Output the [X, Y] coordinate of the center of the cell containing the given text.  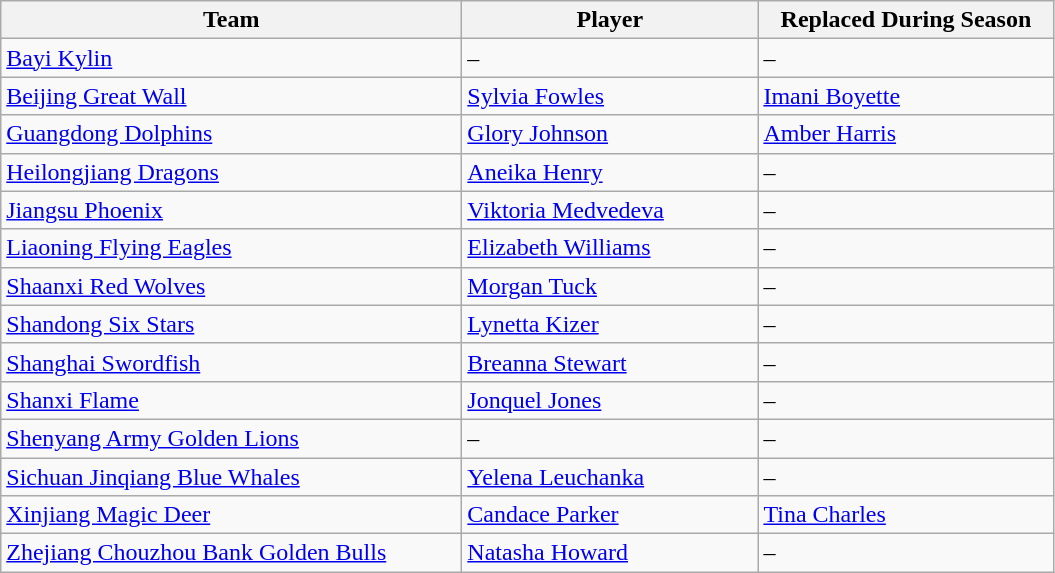
Liaoning Flying Eagles [232, 248]
Sylvia Fowles [610, 96]
Shandong Six Stars [232, 324]
Lynetta Kizer [610, 324]
Shanxi Flame [232, 400]
Replaced During Season [906, 20]
Viktoria Medvedeva [610, 210]
Yelena Leuchanka [610, 477]
Shaanxi Red Wolves [232, 286]
Zhejiang Chouzhou Bank Golden Bulls [232, 553]
Jiangsu Phoenix [232, 210]
Team [232, 20]
Morgan Tuck [610, 286]
Sichuan Jinqiang Blue Whales [232, 477]
Imani Boyette [906, 96]
Tina Charles [906, 515]
Breanna Stewart [610, 362]
Jonquel Jones [610, 400]
Natasha Howard [610, 553]
Shenyang Army Golden Lions [232, 438]
Player [610, 20]
Guangdong Dolphins [232, 134]
Xinjiang Magic Deer [232, 515]
Heilongjiang Dragons [232, 172]
Bayi Kylin [232, 58]
Beijing Great Wall [232, 96]
Candace Parker [610, 515]
Glory Johnson [610, 134]
Amber Harris [906, 134]
Aneika Henry [610, 172]
Elizabeth Williams [610, 248]
Shanghai Swordfish [232, 362]
